Provide the (X, Y) coordinate of the cell's center where the given text is located.  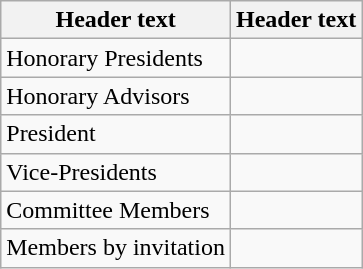
Members by invitation (116, 248)
President (116, 134)
Honorary Presidents (116, 58)
Honorary Advisors (116, 96)
Vice-Presidents (116, 172)
Committee Members (116, 210)
